Determine the [X, Y] coordinate at the center of the cell enclosing the given text.  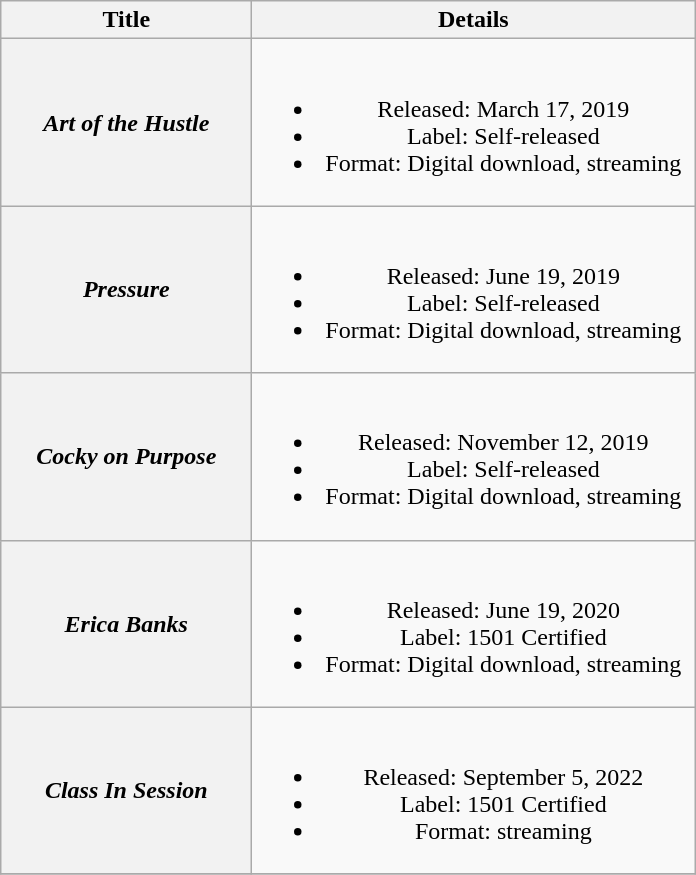
Title [126, 20]
Class In Session [126, 790]
Released: March 17, 2019Label: Self-releasedFormat: Digital download, streaming [474, 122]
Details [474, 20]
Released: November 12, 2019Label: Self-releasedFormat: Digital download, streaming [474, 456]
Erica Banks [126, 624]
Pressure [126, 290]
Released: September 5, 2022Label: 1501 CertifiedFormat: streaming [474, 790]
Art of the Hustle [126, 122]
Cocky on Purpose [126, 456]
Released: June 19, 2019Label: Self-releasedFormat: Digital download, streaming [474, 290]
Released: June 19, 2020Label: 1501 CertifiedFormat: Digital download, streaming [474, 624]
